Return [x, y] of the center of cell containing provided text 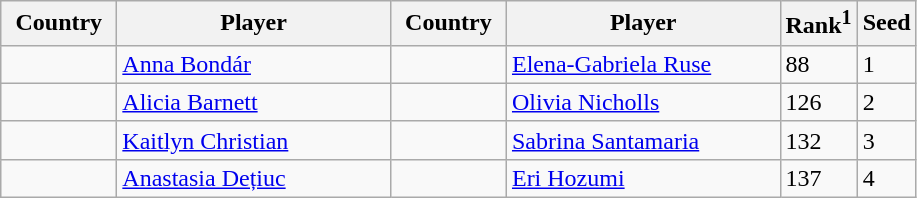
Rank1 [818, 24]
Elena-Gabriela Ruse [643, 64]
Eri Hozumi [643, 178]
132 [818, 140]
Anastasia Dețiuc [254, 178]
88 [818, 64]
Alicia Barnett [254, 102]
Anna Bondár [254, 64]
137 [818, 178]
Olivia Nicholls [643, 102]
3 [886, 140]
Seed [886, 24]
126 [818, 102]
Kaitlyn Christian [254, 140]
4 [886, 178]
2 [886, 102]
Sabrina Santamaria [643, 140]
1 [886, 64]
